For the text-containing cell, return its midpoint in [x, y] coordinate format. 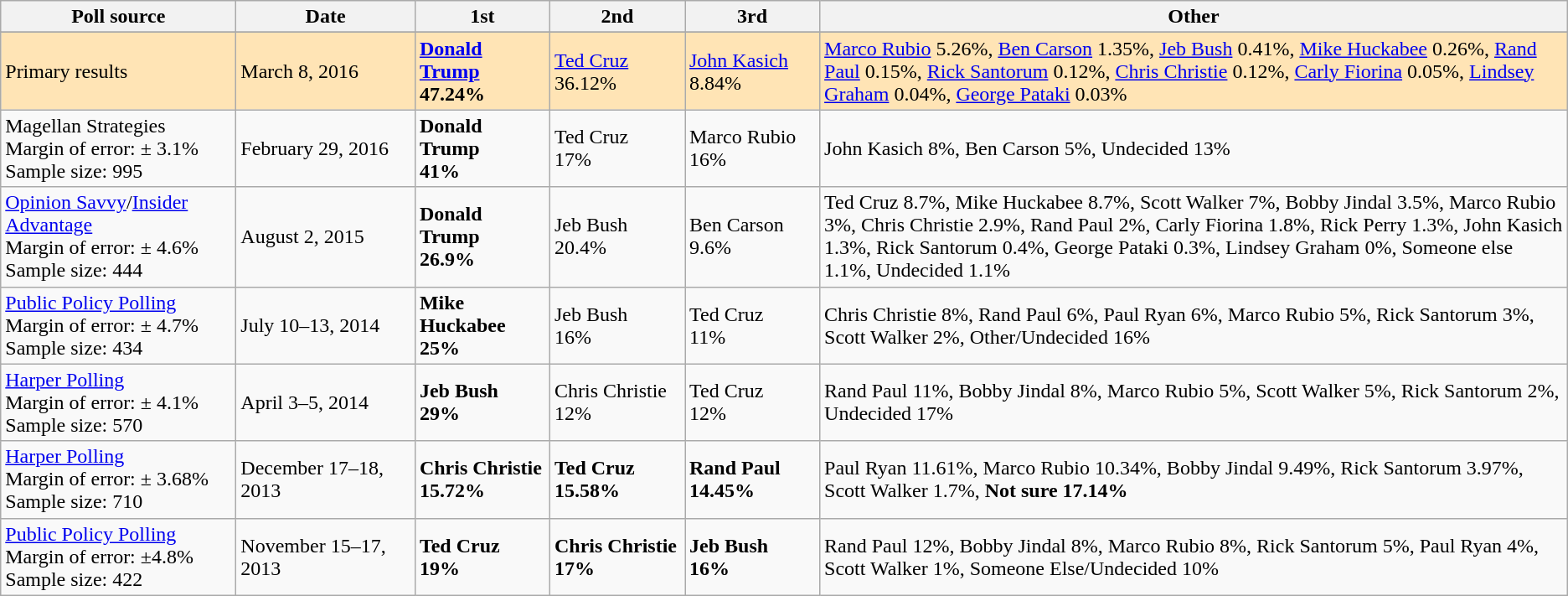
Ted Cruz11% [752, 325]
Magellan StrategiesMargin of error: ± 3.1% Sample size: 995 [119, 148]
Mike Huckabee25% [482, 325]
Ted Cruz17% [616, 148]
Jeb Bush20.4% [616, 236]
Rand Paul14.45% [752, 479]
John Kasich8.84% [752, 71]
Primary results [119, 71]
Ted Cruz15.58% [616, 479]
Chris Christie15.72% [482, 479]
Paul Ryan 11.61%, Marco Rubio 10.34%, Bobby Jindal 9.49%, Rick Santorum 3.97%, Scott Walker 1.7%, Not sure 17.14% [1194, 479]
2nd [616, 17]
Rand Paul 12%, Bobby Jindal 8%, Marco Rubio 8%, Rick Santorum 5%, Paul Ryan 4%, Scott Walker 1%, Someone Else/Undecided 10% [1194, 557]
John Kasich 8%, Ben Carson 5%, Undecided 13% [1194, 148]
Ted Cruz19% [482, 557]
Ben Carson9.6% [752, 236]
Donald Trump41% [482, 148]
Ted Cruz12% [752, 402]
February 29, 2016 [326, 148]
Chris Christie 8%, Rand Paul 6%, Paul Ryan 6%, Marco Rubio 5%, Rick Santorum 3%, Scott Walker 2%, Other/Undecided 16% [1194, 325]
Opinion Savvy/Insider AdvantageMargin of error: ± 4.6% Sample size: 444 [119, 236]
Jeb Bush29% [482, 402]
1st [482, 17]
Harper PollingMargin of error: ± 3.68% Sample size: 710 [119, 479]
Chris Christie17% [616, 557]
Poll source [119, 17]
Donald Trump26.9% [482, 236]
Marco Rubio16% [752, 148]
Public Policy PollingMargin of error: ± 4.7% Sample size: 434 [119, 325]
April 3–5, 2014 [326, 402]
Ted Cruz36.12% [616, 71]
December 17–18, 2013 [326, 479]
August 2, 2015 [326, 236]
November 15–17, 2013 [326, 557]
Other [1194, 17]
March 8, 2016 [326, 71]
Public Policy PollingMargin of error: ±4.8% Sample size: 422 [119, 557]
Harper PollingMargin of error: ± 4.1% Sample size: 570 [119, 402]
Date [326, 17]
3rd [752, 17]
Donald Trump47.24% [482, 71]
July 10–13, 2014 [326, 325]
Chris Christie12% [616, 402]
Rand Paul 11%, Bobby Jindal 8%, Marco Rubio 5%, Scott Walker 5%, Rick Santorum 2%, Undecided 17% [1194, 402]
